Scan for the cell matching the given text and deliver its [X, Y] coordinate at center. 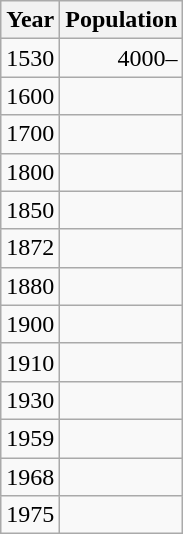
1530 [30, 58]
1850 [30, 210]
1900 [30, 324]
1600 [30, 96]
1872 [30, 248]
4000– [122, 58]
1930 [30, 400]
Year [30, 20]
1975 [30, 515]
1880 [30, 286]
1968 [30, 477]
1700 [30, 134]
Population [122, 20]
1959 [30, 438]
1800 [30, 172]
1910 [30, 362]
